Locate the cell with the specified text and output its (X, Y) center coordinate. 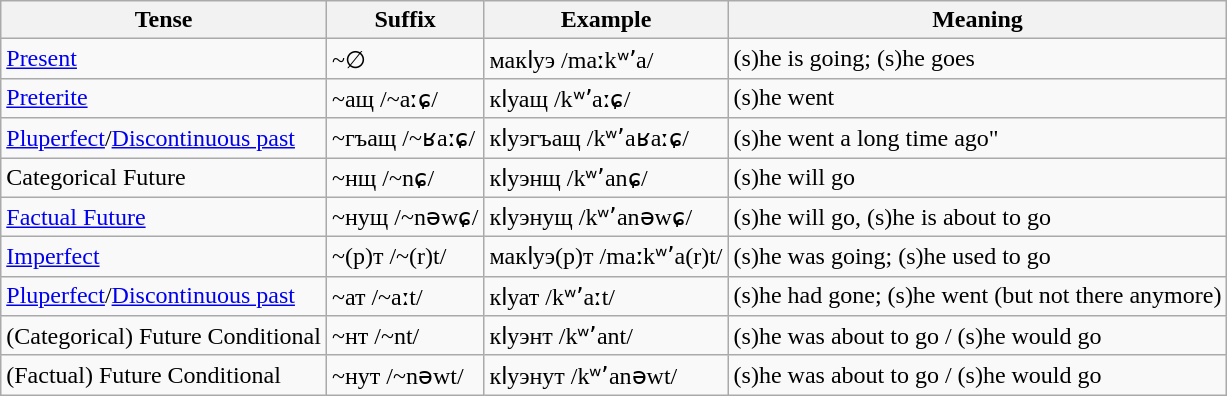
Preterite (164, 98)
(s)he went a long time ago" (978, 138)
(s)he had gone; (s)he went (but not there anymore) (978, 296)
(Factual) Future Conditional (164, 375)
Example (606, 20)
Present (164, 59)
(s)he will go (978, 178)
Meaning (978, 20)
~нт /~nt/ (405, 336)
макӏуэ /maːkʷʼa/ (606, 59)
~(р)т /~(r)t/ (405, 257)
Categorical Future (164, 178)
(s)he was going; (s)he used to go (978, 257)
кӏуат /kʷʼaːt/ (606, 296)
~гъащ /~ʁaːɕ/ (405, 138)
(s)he is going; (s)he goes (978, 59)
(Categorical) Future Conditional (164, 336)
Factual Future (164, 217)
~∅ (405, 59)
кӏуащ /kʷʼaːɕ/ (606, 98)
кӏуэгъащ /kʷʼaʁaːɕ/ (606, 138)
(s)he will go, (s)he is about to go (978, 217)
кӏуэнт /kʷʼant/ (606, 336)
Suffix (405, 20)
~ащ /~aːɕ/ (405, 98)
Tense (164, 20)
~нут /~nəwt/ (405, 375)
Imperfect (164, 257)
~нущ /~nəwɕ/ (405, 217)
кӏуэнущ /kʷʼanəwɕ/ (606, 217)
кӏуэнут /kʷʼanəwt/ (606, 375)
(s)he went (978, 98)
кӏуэнщ /kʷʼanɕ/ (606, 178)
макӏуэ(р)т /maːkʷʼa(r)t/ (606, 257)
~нщ /~nɕ/ (405, 178)
~ат /~aːt/ (405, 296)
